For the text-containing cell, return its midpoint in [X, Y] coordinate format. 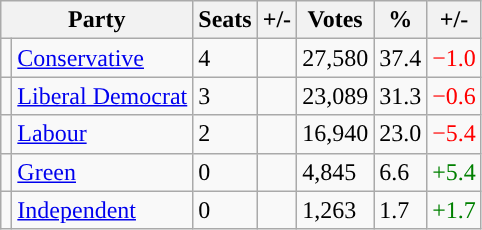
−5.4 [454, 134]
37.4 [400, 58]
Votes [336, 20]
4,845 [336, 172]
6.6 [400, 172]
23,089 [336, 96]
Labour [102, 134]
16,940 [336, 134]
Green [102, 172]
−0.6 [454, 96]
Party [97, 20]
Liberal Democrat [102, 96]
Seats [225, 20]
31.3 [400, 96]
27,580 [336, 58]
Independent [102, 210]
3 [225, 96]
−1.0 [454, 58]
% [400, 20]
Conservative [102, 58]
1.7 [400, 210]
+1.7 [454, 210]
1,263 [336, 210]
2 [225, 134]
23.0 [400, 134]
4 [225, 58]
+5.4 [454, 172]
